Pinpoint the cell where the given text exists, returning its (x, y) midpoint coordinate. 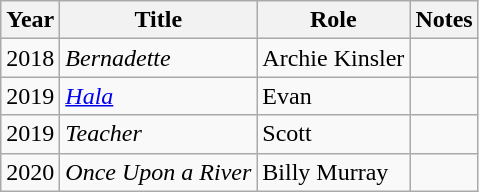
Title (158, 20)
2020 (30, 172)
Archie Kinsler (334, 58)
Billy Murray (334, 172)
Hala (158, 96)
Role (334, 20)
Bernadette (158, 58)
Notes (444, 20)
Year (30, 20)
Once Upon a River (158, 172)
Evan (334, 96)
2018 (30, 58)
Teacher (158, 134)
Scott (334, 134)
